Locate the cell with the specified text and output its (x, y) center coordinate. 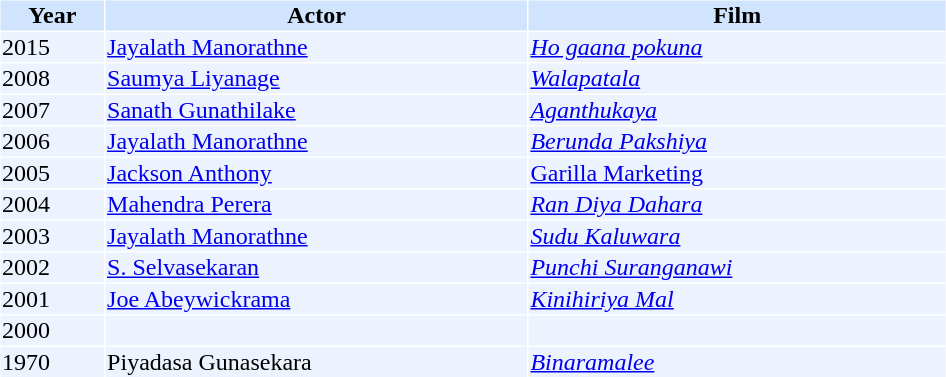
Actor (317, 15)
2008 (52, 79)
2002 (52, 267)
Walapatala (738, 79)
Mahendra Perera (317, 205)
2004 (52, 205)
Ran Diya Dahara (738, 205)
2007 (52, 110)
Saumya Liyanage (317, 79)
S. Selvasekaran (317, 267)
Aganthukaya (738, 110)
1970 (52, 362)
Film (738, 15)
2015 (52, 47)
Joe Abeywickrama (317, 299)
Year (52, 15)
Punchi Suranganawi (738, 267)
Berunda Pakshiya (738, 141)
2003 (52, 236)
Garilla Marketing (738, 173)
Jackson Anthony (317, 173)
2001 (52, 299)
2000 (52, 331)
Sanath Gunathilake (317, 110)
2005 (52, 173)
2006 (52, 141)
Ho gaana pokuna (738, 47)
Kinihiriya Mal (738, 299)
Sudu Kaluwara (738, 236)
Piyadasa Gunasekara (317, 362)
Binaramalee (738, 362)
